Pinpoint the cell where the given text exists, returning its [X, Y] midpoint coordinate. 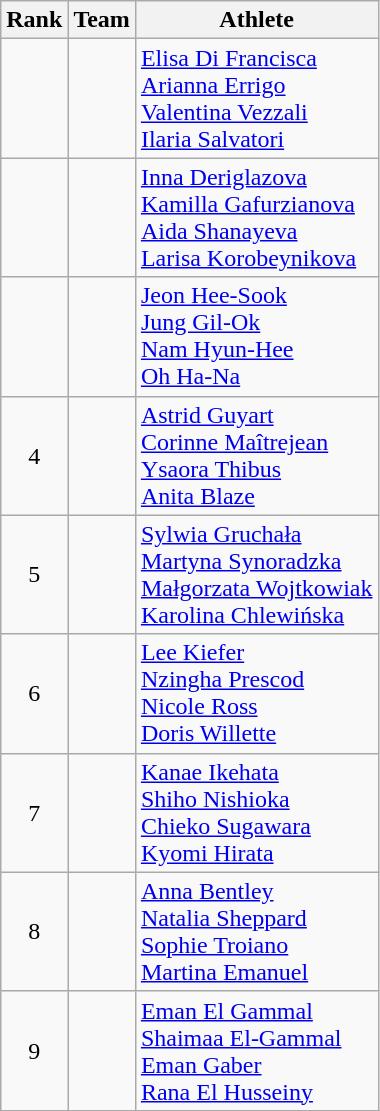
7 [34, 812]
Astrid GuyartCorinne MaîtrejeanYsaora ThibusAnita Blaze [256, 456]
9 [34, 1050]
6 [34, 694]
Athlete [256, 20]
Anna BentleyNatalia SheppardSophie TroianoMartina Emanuel [256, 932]
Sylwia GruchałaMartyna SynoradzkaMałgorzata WojtkowiakKarolina Chlewińska [256, 574]
8 [34, 932]
Lee KieferNzingha PrescodNicole RossDoris Willette [256, 694]
4 [34, 456]
Eman El GammalShaimaa El-GammalEman GaberRana El Husseiny [256, 1050]
5 [34, 574]
Kanae IkehataShiho NishiokaChieko SugawaraKyomi Hirata [256, 812]
Inna DeriglazovaKamilla GafurzianovaAida ShanayevaLarisa Korobeynikova [256, 218]
Team [102, 20]
Elisa Di FranciscaArianna ErrigoValentina VezzaliIlaria Salvatori [256, 98]
Rank [34, 20]
Jeon Hee-SookJung Gil-OkNam Hyun-HeeOh Ha-Na [256, 336]
